From the cell containing the given text, extract its center point as [x, y] coordinate. 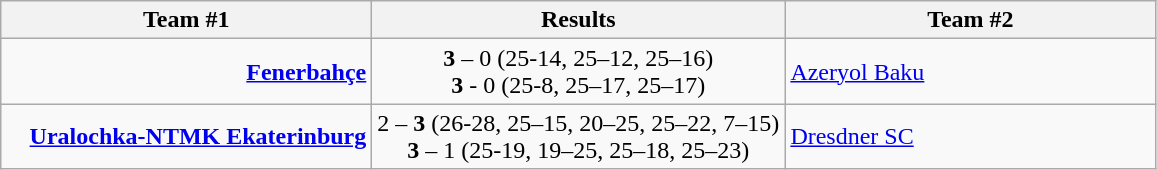
Uralochka-NTMK Ekaterinburg [186, 136]
Azeryol Baku [970, 72]
Dresdner SC [970, 136]
Results [578, 20]
Fenerbahçe [186, 72]
3 – 0 (25-14, 25–12, 25–16) 3 - 0 (25-8, 25–17, 25–17) [578, 72]
Team #2 [970, 20]
Team #1 [186, 20]
2 – 3 (26-28, 25–15, 20–25, 25–22, 7–15) 3 – 1 (25-19, 19–25, 25–18, 25–23) [578, 136]
